Detect which cell encompasses the target text, then output its (X, Y) center coordinate. 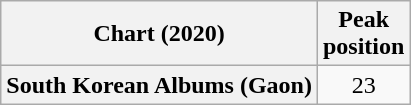
Peakposition (363, 34)
Chart (2020) (160, 34)
South Korean Albums (Gaon) (160, 85)
23 (363, 85)
